Provide the [x, y] coordinate of the cell's center where the given text is located.  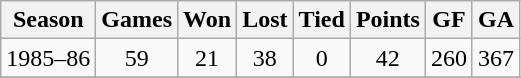
260 [448, 58]
0 [322, 58]
GF [448, 20]
Won [208, 20]
GA [496, 20]
Lost [265, 20]
1985–86 [48, 58]
42 [388, 58]
59 [137, 58]
367 [496, 58]
Season [48, 20]
21 [208, 58]
38 [265, 58]
Tied [322, 20]
Points [388, 20]
Games [137, 20]
